Capture the cell that displays the provided text and extract its (X, Y) central coordinate. 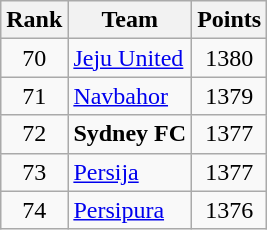
74 (34, 210)
72 (34, 134)
Rank (34, 20)
Persipura (130, 210)
71 (34, 96)
Jeju United (130, 58)
Team (130, 20)
Points (230, 20)
1379 (230, 96)
Navbahor (130, 96)
70 (34, 58)
73 (34, 172)
1376 (230, 210)
Sydney FC (130, 134)
1380 (230, 58)
Persija (130, 172)
